Provide the [x, y] coordinate of the cell's center where the given text is located.  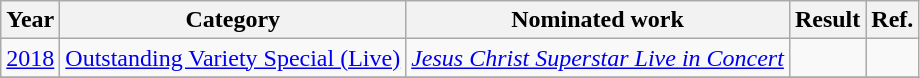
Nominated work [598, 20]
Ref. [892, 20]
Outstanding Variety Special (Live) [233, 58]
Result [827, 20]
2018 [30, 58]
Category [233, 20]
Year [30, 20]
Jesus Christ Superstar Live in Concert [598, 58]
